Output the (X, Y) coordinate of the center of the cell containing the given text.  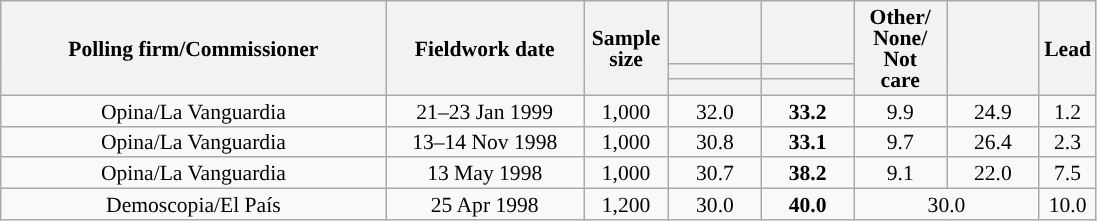
1,200 (626, 204)
30.8 (716, 142)
Lead (1068, 48)
24.9 (992, 110)
30.7 (716, 174)
10.0 (1068, 204)
40.0 (808, 204)
Polling firm/Commissioner (194, 48)
Demoscopia/El País (194, 204)
25 Apr 1998 (485, 204)
13–14 Nov 1998 (485, 142)
Sample size (626, 48)
26.4 (992, 142)
7.5 (1068, 174)
38.2 (808, 174)
33.1 (808, 142)
32.0 (716, 110)
2.3 (1068, 142)
21–23 Jan 1999 (485, 110)
9.7 (900, 142)
13 May 1998 (485, 174)
22.0 (992, 174)
Other/None/Notcare (900, 48)
9.9 (900, 110)
33.2 (808, 110)
9.1 (900, 174)
Fieldwork date (485, 48)
1.2 (1068, 110)
